For the text-containing cell, return its midpoint in (X, Y) coordinate format. 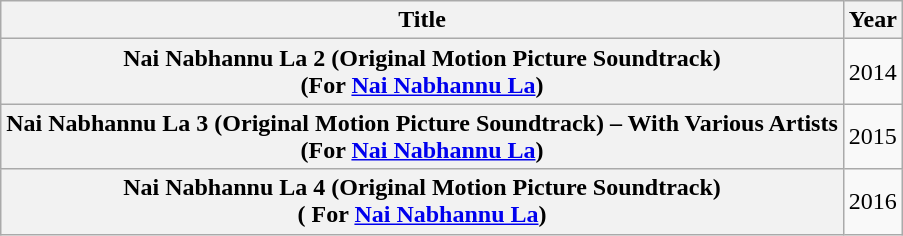
Nai Nabhannu La 3 (Original Motion Picture Soundtrack) – With Various Artists(For Nai Nabhannu La) (422, 136)
Nai Nabhannu La 4 (Original Motion Picture Soundtrack)( For Nai Nabhannu La) (422, 202)
2014 (872, 72)
Year (872, 20)
Nai Nabhannu La 2 (Original Motion Picture Soundtrack)(For Nai Nabhannu La) (422, 72)
2016 (872, 202)
Title (422, 20)
2015 (872, 136)
